For the text-containing cell, return its midpoint in (x, y) coordinate format. 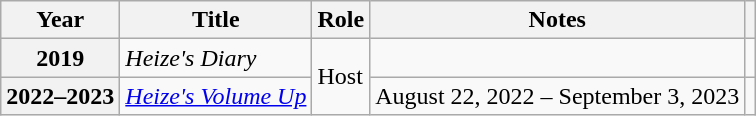
Year (60, 20)
2019 (60, 58)
Heize's Volume Up (216, 96)
2022–2023 (60, 96)
August 22, 2022 – September 3, 2023 (558, 96)
Host (341, 77)
Role (341, 20)
Title (216, 20)
Notes (558, 20)
Heize's Diary (216, 58)
